Pinpoint the cell where the given text exists, returning its [x, y] midpoint coordinate. 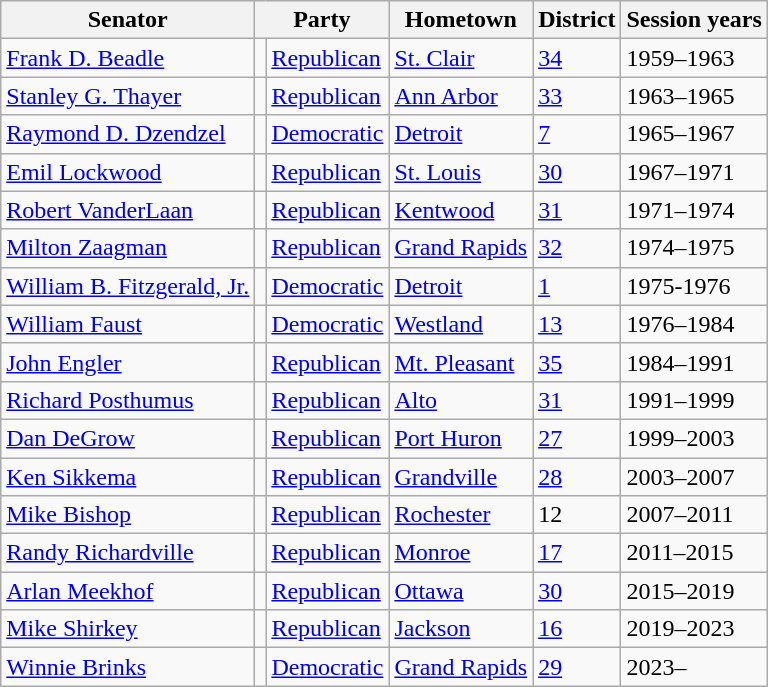
29 [577, 667]
Hometown [461, 20]
1967–1971 [694, 172]
2023– [694, 667]
17 [577, 553]
33 [577, 96]
Mike Shirkey [128, 629]
2011–2015 [694, 553]
District [577, 20]
2003–2007 [694, 477]
7 [577, 134]
34 [577, 58]
Alto [461, 400]
1984–1991 [694, 362]
Dan DeGrow [128, 438]
Richard Posthumus [128, 400]
1963–1965 [694, 96]
1971–1974 [694, 210]
Session years [694, 20]
Mike Bishop [128, 515]
Grandville [461, 477]
Jackson [461, 629]
Party [322, 20]
1965–1967 [694, 134]
1959–1963 [694, 58]
13 [577, 324]
John Engler [128, 362]
1 [577, 286]
Milton Zaagman [128, 248]
Stanley G. Thayer [128, 96]
William B. Fitzgerald, Jr. [128, 286]
Ken Sikkema [128, 477]
27 [577, 438]
Westland [461, 324]
2007–2011 [694, 515]
Port Huron [461, 438]
1976–1984 [694, 324]
1991–1999 [694, 400]
Monroe [461, 553]
Arlan Meekhof [128, 591]
2019–2023 [694, 629]
Kentwood [461, 210]
2015–2019 [694, 591]
Frank D. Beadle [128, 58]
Ottawa [461, 591]
12 [577, 515]
1974–1975 [694, 248]
Raymond D. Dzendzel [128, 134]
St. Louis [461, 172]
William Faust [128, 324]
Rochester [461, 515]
Winnie Brinks [128, 667]
1999–2003 [694, 438]
Ann Arbor [461, 96]
28 [577, 477]
16 [577, 629]
Robert VanderLaan [128, 210]
Emil Lockwood [128, 172]
32 [577, 248]
Senator [128, 20]
35 [577, 362]
Mt. Pleasant [461, 362]
St. Clair [461, 58]
Randy Richardville [128, 553]
1975-1976 [694, 286]
